Return the [x, y] coordinate for the center point of the cell that contains the specified text.  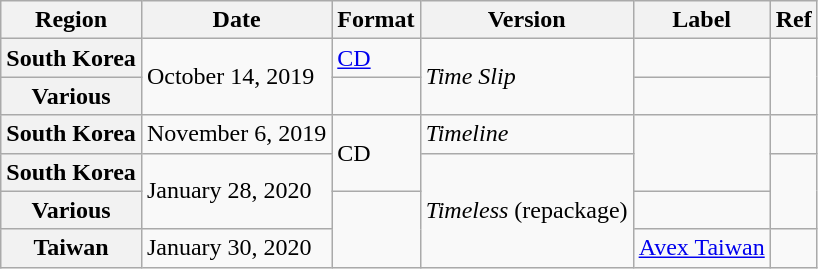
Avex Taiwan [702, 248]
Timeline [526, 134]
Label [702, 20]
Date [236, 20]
Version [526, 20]
Time Slip [526, 77]
Taiwan [72, 248]
January 28, 2020 [236, 191]
Format [376, 20]
Timeless (repackage) [526, 210]
Region [72, 20]
January 30, 2020 [236, 248]
November 6, 2019 [236, 134]
October 14, 2019 [236, 77]
Ref [794, 20]
